From the cell containing the given text, extract its center point as [x, y] coordinate. 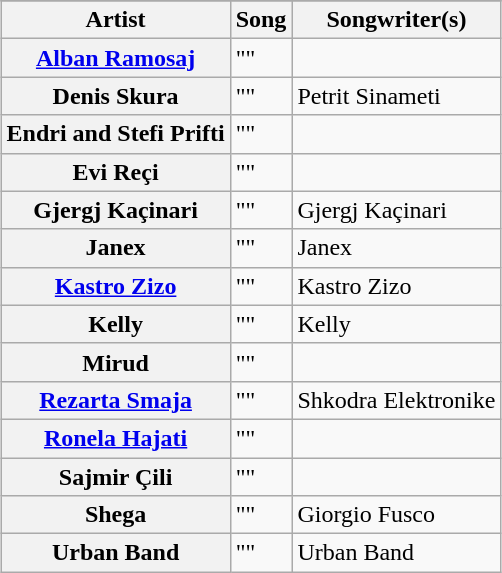
Artist [116, 20]
Mirud [116, 362]
Shega [116, 515]
Sajmir Çili [116, 477]
Petrit Sinameti [396, 96]
Endri and Stefi Prifti [116, 134]
Alban Ramosaj [116, 58]
Songwriter(s) [396, 20]
Giorgio Fusco [396, 515]
Evi Reçi [116, 172]
Shkodra Elektronike [396, 400]
Denis Skura [116, 96]
Ronela Hajati [116, 438]
Song [261, 20]
Rezarta Smaja [116, 400]
